Detect which cell encompasses the target text, then output its (x, y) center coordinate. 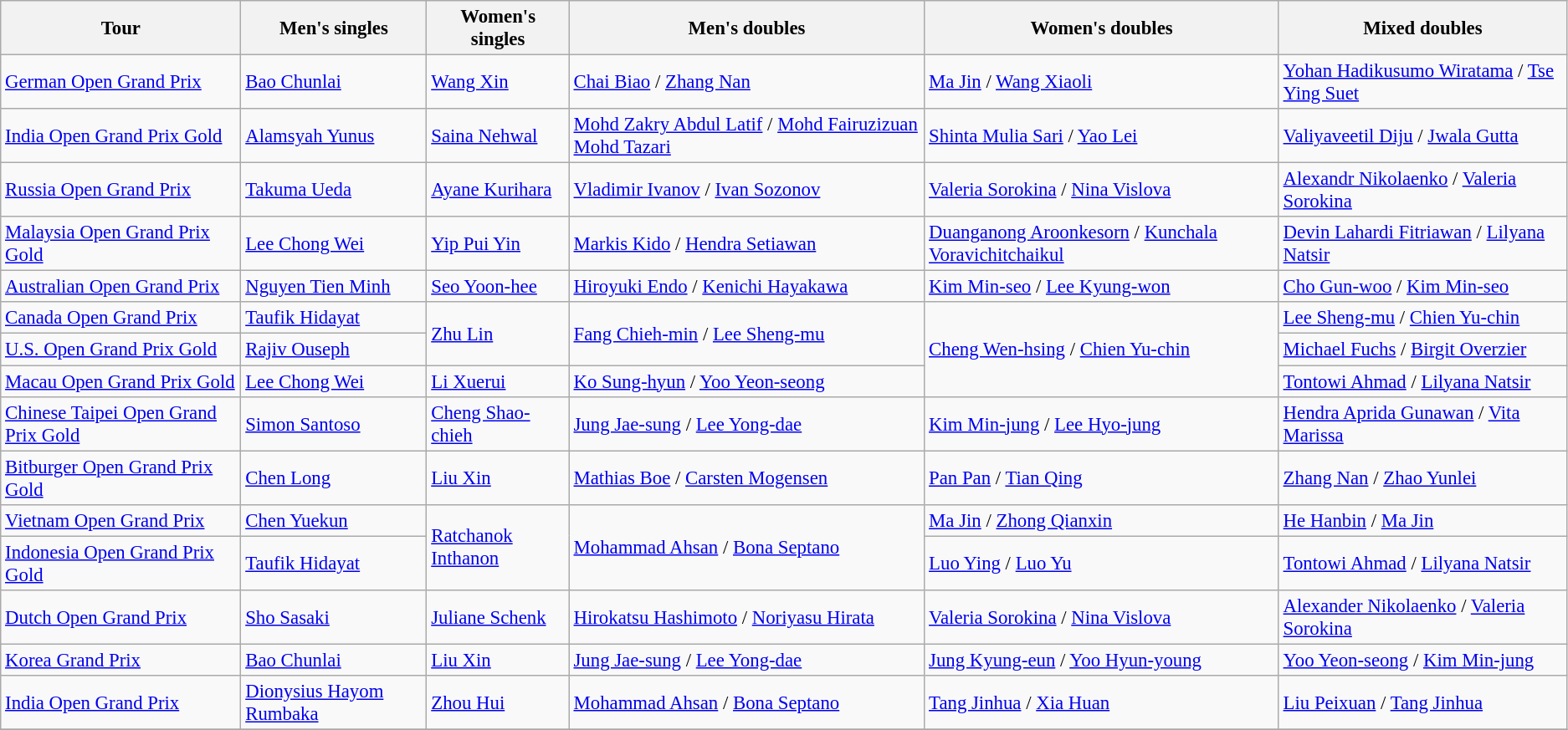
Chen Yuekun (334, 520)
Fang Chieh-min / Lee Sheng-mu (746, 334)
Ratchanok Inthanon (498, 547)
Nguyen Tien Minh (334, 287)
Luo Ying / Luo Yu (1102, 564)
Kim Min-jung / Lee Hyo-jung (1102, 423)
Michael Fuchs / Birgit Overzier (1422, 350)
Hendra Aprida Gunawan / Vita Marissa (1422, 423)
Cho Gun-woo / Kim Min-seo (1422, 287)
Takuma Ueda (334, 191)
Australian Open Grand Prix (120, 287)
Duanganong Aroonkesorn / Kunchala Voravichitchaikul (1102, 244)
Cheng Shao-chieh (498, 423)
Shinta Mulia Sari / Yao Lei (1102, 135)
Markis Kido / Hendra Setiawan (746, 244)
Wang Xin (498, 82)
Ayane Kurihara (498, 191)
Li Xuerui (498, 381)
Macau Open Grand Prix Gold (120, 381)
Chai Biao / Zhang Nan (746, 82)
Russia Open Grand Prix (120, 191)
Simon Santoso (334, 423)
Kim Min-seo / Lee Kyung-won (1102, 287)
Rajiv Ouseph (334, 350)
Saina Nehwal (498, 135)
Mixed doubles (1422, 28)
Pan Pan / Tian Qing (1102, 478)
Ma Jin / Zhong Qianxin (1102, 520)
Devin Lahardi Fitriawan / Lilyana Natsir (1422, 244)
Mohd Zakry Abdul Latif / Mohd Fairuzizuan Mohd Tazari (746, 135)
Hiroyuki Endo / Kenichi Hayakawa (746, 287)
Men's doubles (746, 28)
Canada Open Grand Prix (120, 319)
Dionysius Hayom Rumbaka (334, 702)
Hirokatsu Hashimoto / Noriyasu Hirata (746, 617)
Tang Jinhua / Xia Huan (1102, 702)
Women's doubles (1102, 28)
Vladimir Ivanov / Ivan Sozonov (746, 191)
Liu Peixuan / Tang Jinhua (1422, 702)
Malaysia Open Grand Prix Gold (120, 244)
Yohan Hadikusumo Wiratama / Tse Ying Suet (1422, 82)
Tour (120, 28)
Mathias Boe / Carsten Mogensen (746, 478)
Alamsyah Yunus (334, 135)
Zhang Nan / Zhao Yunlei (1422, 478)
German Open Grand Prix (120, 82)
Seo Yoon-hee (498, 287)
Zhou Hui (498, 702)
India Open Grand Prix Gold (120, 135)
Valiyaveetil Diju / Jwala Gutta (1422, 135)
India Open Grand Prix (120, 702)
Jung Kyung-eun / Yoo Hyun-young (1102, 660)
Yip Pui Yin (498, 244)
Sho Sasaki (334, 617)
Yoo Yeon-seong / Kim Min-jung (1422, 660)
Cheng Wen-hsing / Chien Yu-chin (1102, 350)
Ma Jin / Wang Xiaoli (1102, 82)
Alexander Nikolaenko / Valeria Sorokina (1422, 617)
Lee Sheng-mu / Chien Yu-chin (1422, 319)
Indonesia Open Grand Prix Gold (120, 564)
Juliane Schenk (498, 617)
U.S. Open Grand Prix Gold (120, 350)
Vietnam Open Grand Prix (120, 520)
Chen Long (334, 478)
He Hanbin / Ma Jin (1422, 520)
Bitburger Open Grand Prix Gold (120, 478)
Ko Sung-hyun / Yoo Yeon-seong (746, 381)
Men's singles (334, 28)
Chinese Taipei Open Grand Prix Gold (120, 423)
Alexandr Nikolaenko / Valeria Sorokina (1422, 191)
Women's singles (498, 28)
Dutch Open Grand Prix (120, 617)
Zhu Lin (498, 334)
Korea Grand Prix (120, 660)
